Identify which cell holds the provided text, then report its [x, y] central coordinate. 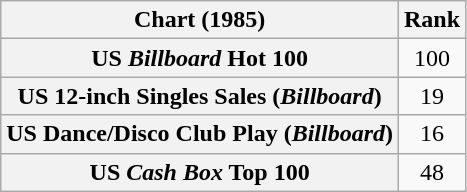
100 [432, 58]
US Dance/Disco Club Play (Billboard) [200, 134]
16 [432, 134]
Chart (1985) [200, 20]
Rank [432, 20]
19 [432, 96]
US Cash Box Top 100 [200, 172]
48 [432, 172]
US Billboard Hot 100 [200, 58]
US 12-inch Singles Sales (Billboard) [200, 96]
